Return (X, Y) of the center of cell containing provided text 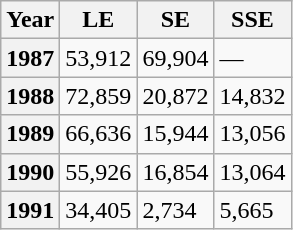
55,926 (98, 172)
SE (176, 20)
69,904 (176, 58)
53,912 (98, 58)
66,636 (98, 134)
LE (98, 20)
72,859 (98, 96)
20,872 (176, 96)
— (252, 58)
5,665 (252, 210)
1988 (30, 96)
13,064 (252, 172)
Year (30, 20)
16,854 (176, 172)
1989 (30, 134)
2,734 (176, 210)
1990 (30, 172)
SSE (252, 20)
13,056 (252, 134)
1991 (30, 210)
1987 (30, 58)
14,832 (252, 96)
34,405 (98, 210)
15,944 (176, 134)
